Capture the cell that displays the provided text and extract its [X, Y] central coordinate. 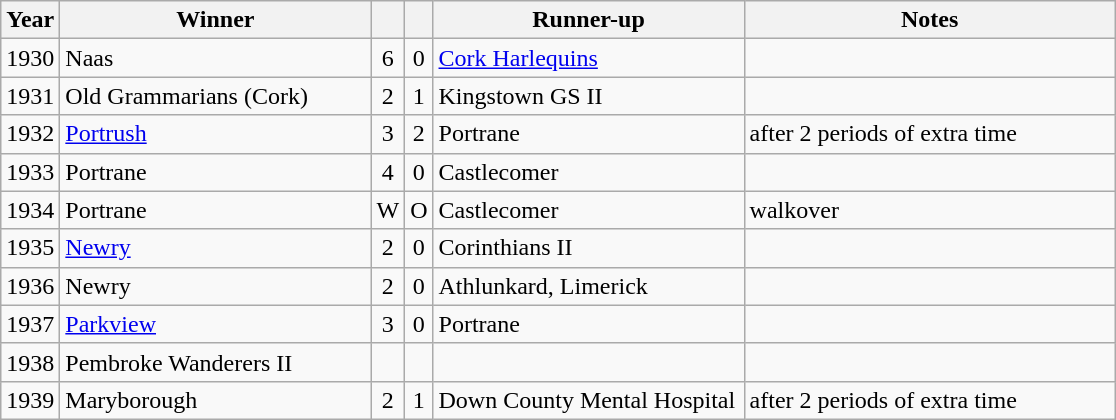
1938 [30, 362]
Maryborough [216, 400]
Athlunkard, Limerick [588, 286]
1934 [30, 210]
Parkview [216, 324]
Year [30, 20]
1939 [30, 400]
Kingstown GS II [588, 96]
6 [388, 58]
1937 [30, 324]
1931 [30, 96]
Naas [216, 58]
walkover [930, 210]
1936 [30, 286]
Notes [930, 20]
Cork Harlequins [588, 58]
1932 [30, 134]
1935 [30, 248]
Corinthians II [588, 248]
Winner [216, 20]
1933 [30, 172]
Pembroke Wanderers II [216, 362]
Old Grammarians (Cork) [216, 96]
O [419, 210]
Down County Mental Hospital [588, 400]
W [388, 210]
Runner-up [588, 20]
4 [388, 172]
Portrush [216, 134]
1930 [30, 58]
